Capture the cell that displays the provided text and extract its [x, y] central coordinate. 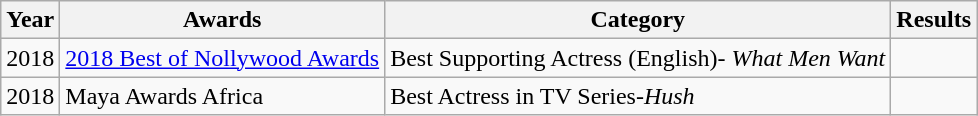
Year [30, 20]
Best Actress in TV Series-Hush [638, 96]
Category [638, 20]
Results [934, 20]
Best Supporting Actress (English)- What Men Want [638, 58]
2018 Best of Nollywood Awards [222, 58]
Maya Awards Africa [222, 96]
Awards [222, 20]
